Return the (X, Y) coordinate for the center point of the cell that contains the specified text.  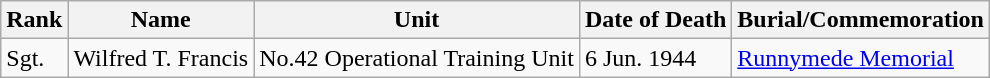
Wilfred T. Francis (161, 58)
No.42 Operational Training Unit (417, 58)
6 Jun. 1944 (655, 58)
Runnymede Memorial (861, 58)
Burial/Commemoration (861, 20)
Name (161, 20)
Date of Death (655, 20)
Unit (417, 20)
Sgt. (34, 58)
Rank (34, 20)
